From the cell containing the given text, extract its center point as (x, y) coordinate. 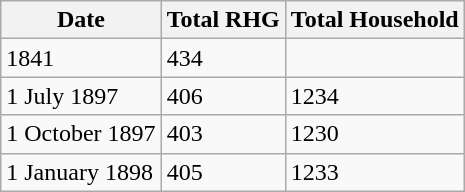
1841 (81, 58)
1234 (374, 96)
Total RHG (223, 20)
Total Household (374, 20)
1 July 1897 (81, 96)
406 (223, 96)
434 (223, 58)
1233 (374, 172)
1 January 1898 (81, 172)
405 (223, 172)
Date (81, 20)
403 (223, 134)
1230 (374, 134)
1 October 1897 (81, 134)
